For the text-containing cell, return its midpoint in (X, Y) coordinate format. 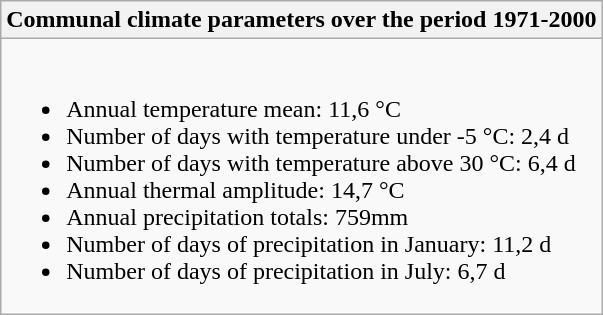
Communal climate parameters over the period 1971-2000 (302, 20)
